Identify which cell holds the provided text, then report its [X, Y] central coordinate. 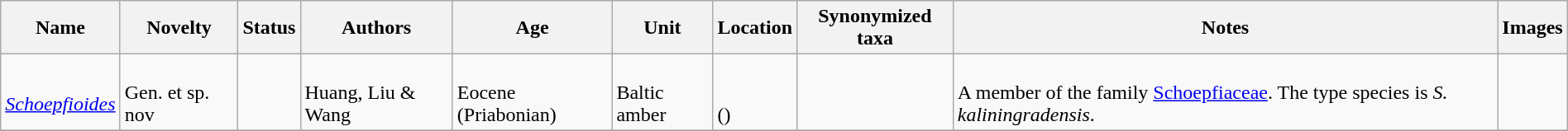
Age [533, 28]
Novelty [179, 28]
Gen. et sp. nov [179, 92]
Authors [376, 28]
Eocene (Priabonian) [533, 92]
Baltic amber [662, 92]
Name [60, 28]
Images [1532, 28]
Unit [662, 28]
Status [270, 28]
Schoepfioides [60, 92]
() [755, 92]
A member of the family Schoepfiaceae. The type species is S. kaliningradensis. [1226, 92]
Location [755, 28]
Notes [1226, 28]
Synonymized taxa [875, 28]
Huang, Liu & Wang [376, 92]
